Extract the (x, y) coordinate from the center of the cell holding the provided text.  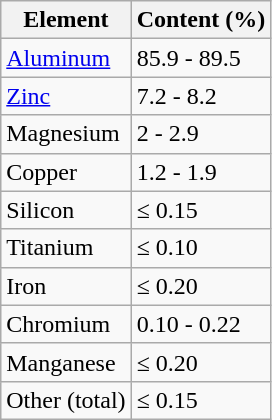
1.2 - 1.9 (201, 172)
Chromium (66, 324)
Aluminum (66, 58)
85.9 - 89.5 (201, 58)
≤ 0.10 (201, 248)
Element (66, 20)
0.10 - 0.22 (201, 324)
Silicon (66, 210)
Manganese (66, 362)
Zinc (66, 96)
Other (total) (66, 400)
7.2 - 8.2 (201, 96)
Magnesium (66, 134)
Content (%) (201, 20)
Copper (66, 172)
Iron (66, 286)
Titanium (66, 248)
2 - 2.9 (201, 134)
